Determine the (x, y) coordinate at the center of the cell enclosing the given text.  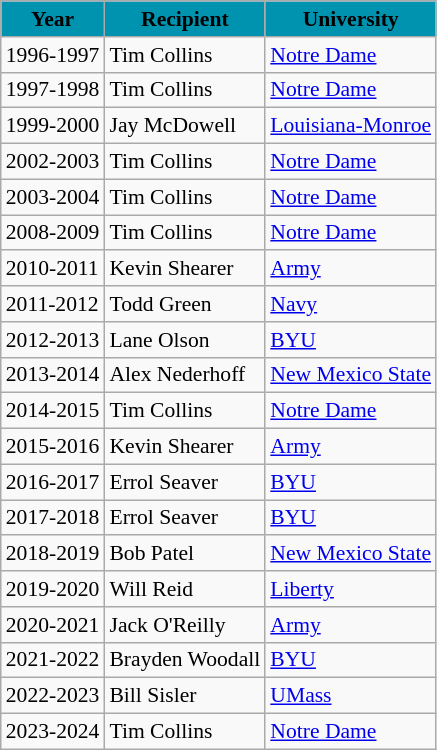
2018-2019 (53, 554)
2003-2004 (53, 197)
2010-2011 (53, 269)
Brayden Woodall (184, 660)
University (350, 19)
2023-2024 (53, 732)
1999-2000 (53, 126)
1996-1997 (53, 55)
2013-2014 (53, 375)
Recipient (184, 19)
1997-1998 (53, 90)
Jack O'Reilly (184, 625)
2008-2009 (53, 233)
2016-2017 (53, 482)
2019-2020 (53, 589)
Liberty (350, 589)
Alex Nederhoff (184, 375)
Bob Patel (184, 554)
2012-2013 (53, 340)
2015-2016 (53, 447)
Todd Green (184, 304)
2014-2015 (53, 411)
2021-2022 (53, 660)
UMass (350, 696)
2022-2023 (53, 696)
Jay McDowell (184, 126)
Year (53, 19)
2011-2012 (53, 304)
2017-2018 (53, 518)
Navy (350, 304)
Lane Olson (184, 340)
2002-2003 (53, 162)
Will Reid (184, 589)
Bill Sisler (184, 696)
Louisiana-Monroe (350, 126)
2020-2021 (53, 625)
